Return [X, Y] of the center of cell containing provided text 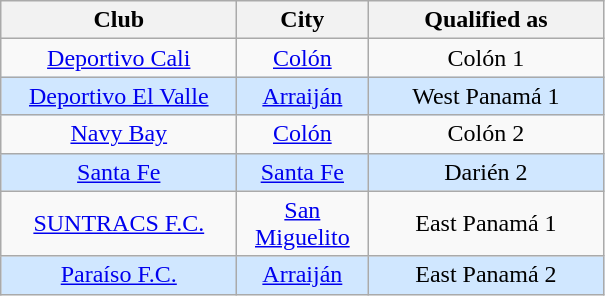
Colón 2 [486, 134]
Deportivo El Valle [119, 96]
Navy Bay [119, 134]
Club [119, 20]
East Panamá 2 [486, 275]
Darién 2 [486, 172]
SUNTRACS F.C. [119, 224]
Paraíso F.C. [119, 275]
San Miguelito [302, 224]
City [302, 20]
East Panamá 1 [486, 224]
Colón 1 [486, 58]
Qualified as [486, 20]
West Panamá 1 [486, 96]
Deportivo Cali [119, 58]
